From the cell containing the given text, extract its center point as (X, Y) coordinate. 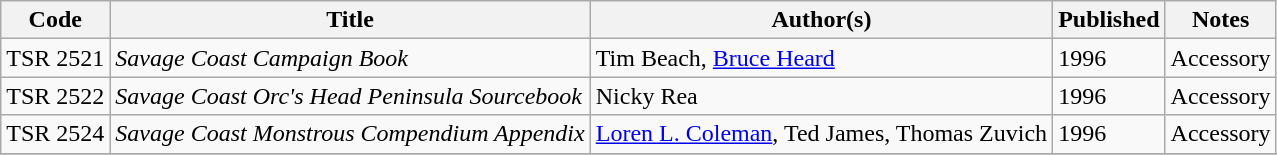
TSR 2524 (56, 134)
Author(s) (821, 20)
Nicky Rea (821, 96)
TSR 2521 (56, 58)
Notes (1220, 20)
Published (1109, 20)
Savage Coast Campaign Book (350, 58)
Savage Coast Orc's Head Peninsula Sourcebook (350, 96)
Code (56, 20)
TSR 2522 (56, 96)
Savage Coast Monstrous Compendium Appendix (350, 134)
Tim Beach, Bruce Heard (821, 58)
Loren L. Coleman, Ted James, Thomas Zuvich (821, 134)
Title (350, 20)
